Provide the (X, Y) coordinate of the cell's center where the given text is located.  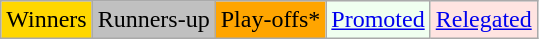
Play-offs* (270, 20)
Relegated (484, 20)
Winners (46, 20)
Promoted (378, 20)
Runners-up (154, 20)
